Output the [X, Y] coordinate of the center of the cell containing the given text.  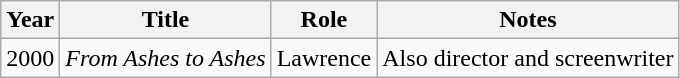
Also director and screenwriter [528, 58]
Year [30, 20]
From Ashes to Ashes [166, 58]
2000 [30, 58]
Lawrence [324, 58]
Role [324, 20]
Title [166, 20]
Notes [528, 20]
